Search for the cell housing the specified text and yield its (x, y) center coordinate. 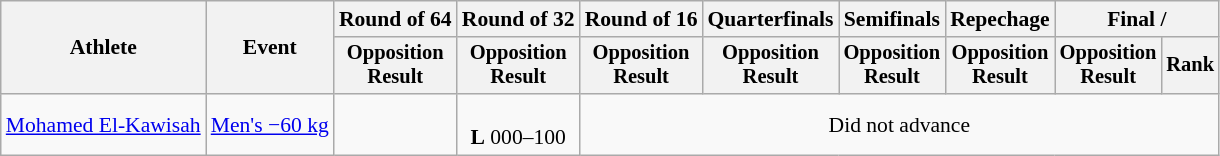
Round of 16 (642, 19)
Mohamed El-Kawisah (104, 124)
Round of 64 (396, 19)
L 000–100 (518, 124)
Rank (1190, 66)
Final / (1137, 19)
Did not advance (900, 124)
Athlete (104, 48)
Semifinals (892, 19)
Men's −60 kg (270, 124)
Quarterfinals (770, 19)
Event (270, 48)
Round of 32 (518, 19)
Repechage (1000, 19)
